Search for the cell housing the specified text and yield its (x, y) center coordinate. 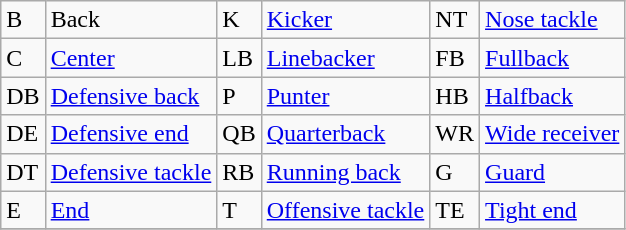
Quarterback (346, 134)
End (131, 210)
Nose tackle (552, 20)
Defensive back (131, 96)
DE (23, 134)
LB (239, 58)
WR (455, 134)
C (23, 58)
FB (455, 58)
Center (131, 58)
Defensive tackle (131, 172)
P (239, 96)
Kicker (346, 20)
Defensive end (131, 134)
B (23, 20)
Fullback (552, 58)
Tight end (552, 210)
Back (131, 20)
T (239, 210)
NT (455, 20)
Guard (552, 172)
DB (23, 96)
Offensive tackle (346, 210)
G (455, 172)
Punter (346, 96)
E (23, 210)
Running back (346, 172)
TE (455, 210)
HB (455, 96)
K (239, 20)
Halfback (552, 96)
RB (239, 172)
DT (23, 172)
QB (239, 134)
Wide receiver (552, 134)
Linebacker (346, 58)
